From the cell containing the given text, extract its center point as [x, y] coordinate. 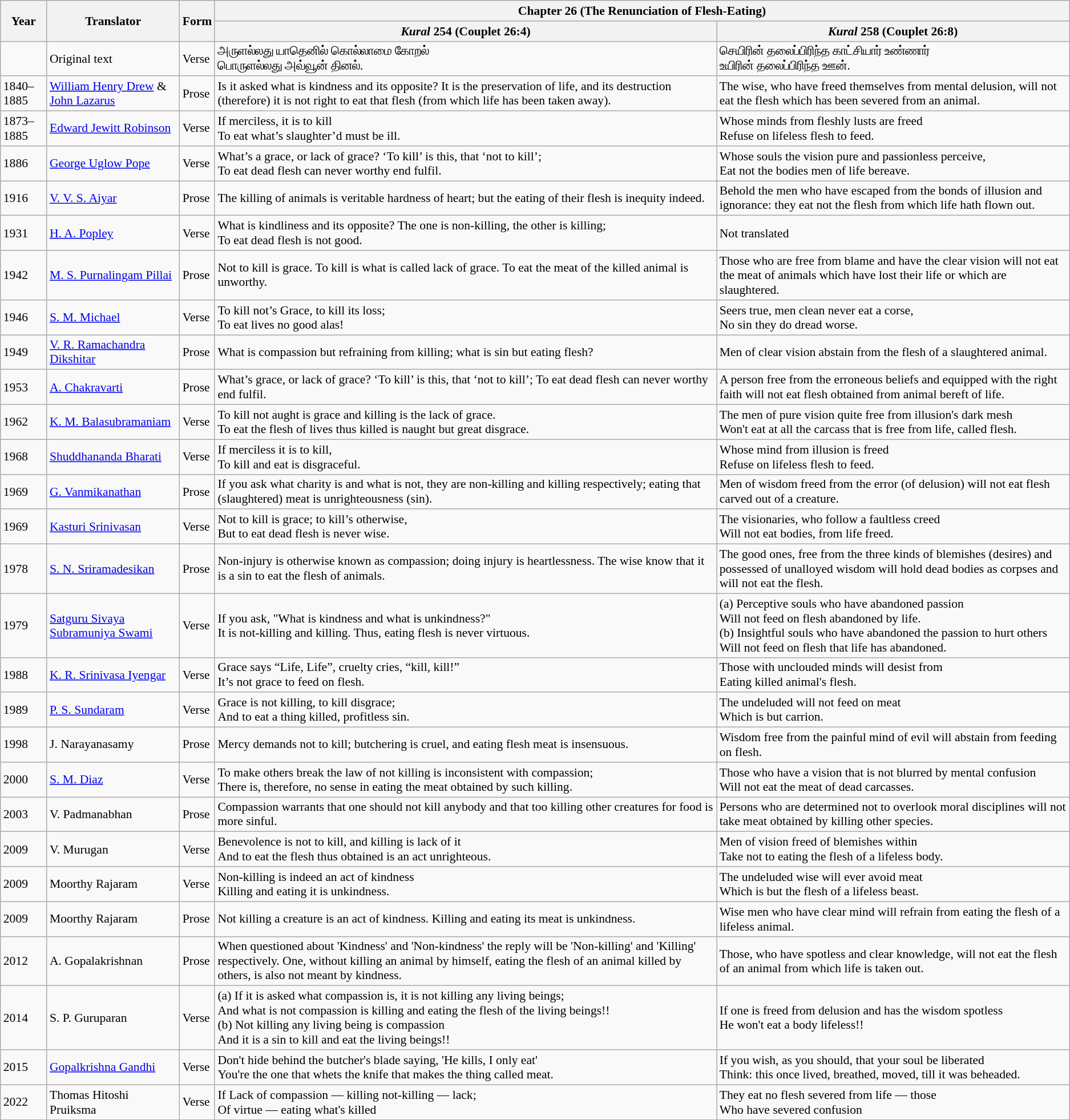
1886 [24, 163]
Those who are free from blame and have the clear vision will not eat the meat of animals which have lost their life or which are slaughtered. [893, 275]
V. R. Ramachandra Dikshitar [113, 353]
V. Murugan [113, 849]
1962 [24, 422]
2012 [24, 961]
S. M. Michael [113, 317]
G. Vanmikanathan [113, 492]
Whose souls the vision pure and passionless perceive,Eat not the bodies men of life bereave. [893, 163]
Men of vision freed of blemishes withinTake not to eating the flesh of a lifeless body. [893, 849]
Wise men who have clear mind will refrain from eating the flesh of a lifeless animal. [893, 919]
Those, who have spotless and clear knowledge, will not eat the flesh of an animal from which life is taken out. [893, 961]
Edward Jewitt Robinson [113, 129]
H. A. Popley [113, 233]
Gopalkrishna Gandhi [113, 1067]
P. S. Sundaram [113, 710]
2003 [24, 815]
The visionaries, who follow a faultless creedWill not eat bodies, from life freed. [893, 527]
1916 [24, 199]
Original text [113, 58]
To kill not aught is grace and killing is the lack of grace.To eat the flesh of lives thus killed is naught but great disgrace. [466, 422]
V. Padmanabhan [113, 815]
S. P. Guruparan [113, 1018]
2022 [24, 1102]
Year [24, 21]
If you ask, "What is kindness and what is unkindness?"It is not-killing and killing. Thus, eating flesh is never virtuous. [466, 625]
The killing of animals is veritable hardness of heart; but the eating of their flesh is inequity indeed. [466, 199]
1988 [24, 674]
What’s grace, or lack of grace? ‘To kill’ is this, that ‘not to kill’; To eat dead flesh can never worthy end fulfil. [466, 387]
The wise, who have freed themselves from mental delusion, will not eat the flesh which has been severed from an animal. [893, 94]
What is kindliness and its opposite? The one is non-killing, the other is killing;To eat dead flesh is not good. [466, 233]
Form [197, 21]
If Lack of compassion — killing not-killing — lack;Of virtue — eating what's killed [466, 1102]
2000 [24, 779]
J. Narayanasamy [113, 745]
If merciless it is to kill,To kill and eat is disgraceful. [466, 456]
What’s a grace, or lack of grace? ‘To kill’ is this, that ‘not to kill’;To eat dead flesh can never worthy end fulfil. [466, 163]
Wisdom free from the painful mind of evil will abstain from feeding on flesh. [893, 745]
Whose minds from fleshly lusts are freedRefuse on lifeless flesh to feed. [893, 129]
Don't hide behind the butcher's blade saying, 'He kills, I only eat'You're the one that whets the knife that makes the thing called meat. [466, 1067]
1953 [24, 387]
Kural 258 (Couplet 26:8) [893, 31]
1979 [24, 625]
1998 [24, 745]
Compassion warrants that one should not kill anybody and that too killing other creatures for food is more sinful. [466, 815]
Benevolence is not to kill, and killing is lack of itAnd to eat the flesh thus obtained is an act unrighteous. [466, 849]
The undeluded will not feed on meatWhich is but carrion. [893, 710]
Grace is not killing, to kill disgrace;And to eat a thing killed, profitless sin. [466, 710]
1873–1885 [24, 129]
Whose mind from illusion is freedRefuse on lifeless flesh to feed. [893, 456]
Men of wisdom freed from the error (of delusion) will not eat flesh carved out of a creature. [893, 492]
2014 [24, 1018]
To kill not’s Grace, to kill its loss;To eat lives no good alas! [466, 317]
1942 [24, 275]
William Henry Drew & John Lazarus [113, 94]
What is compassion but refraining from killing; what is sin but eating flesh? [466, 353]
Not to kill is grace; to kill’s otherwise,But to eat dead flesh is never wise. [466, 527]
A person free from the erroneous beliefs and equipped with the right faith will not eat flesh obtained from animal bereft of life. [893, 387]
Those who have a vision that is not blurred by mental confusionWill not eat the meat of dead carcasses. [893, 779]
If you wish, as you should, that your soul be liberatedThink: this once lived, breathed, moved, till it was beheaded. [893, 1067]
1968 [24, 456]
If you ask what charity is and what is not, they are non-killing and killing respectively; eating that (slaughtered) meat is unrighteousness (sin). [466, 492]
Not to kill is grace. To kill is what is called lack of grace. To eat the meat of the killed animal is unworthy. [466, 275]
1931 [24, 233]
Mercy demands not to kill; butchering is cruel, and eating flesh meat is insensuous. [466, 745]
Non-killing is indeed an act of kindnessKilling and eating it is unkindness. [466, 884]
A. Gopalakrishnan [113, 961]
Not killing a creature is an act of kindness. Killing and eating its meat is unkindness. [466, 919]
Grace says “Life, Life”, cruelty cries, “kill, kill!”It’s not grace to feed on flesh. [466, 674]
Non-injury is otherwise known as compassion; doing injury is heartlessness. The wise know that it is a sin to eat the flesh of animals. [466, 569]
Behold the men who have escaped from the bonds of illusion and ignorance: they eat not the flesh from which life hath flown out. [893, 199]
K. R. Srinivasa Iyengar [113, 674]
If one is freed from delusion and has the wisdom spotlessHe won't eat a body lifeless!! [893, 1018]
If merciless, it is to killTo eat what’s slaughter’d must be ill. [466, 129]
S. N. Sriramadesikan [113, 569]
S. M. Diaz [113, 779]
M. S. Purnalingam Pillai [113, 275]
A. Chakravarti [113, 387]
K. M. Balasubramaniam [113, 422]
1989 [24, 710]
செயிரின் தலைப்பிரிந்த காட்சியார் உண்ணார்உயிரின் தலைப்பிரிந்த ஊன். [893, 58]
Not translated [893, 233]
Seers true, men clean never eat a corse,No sin they do dread worse. [893, 317]
George Uglow Pope [113, 163]
They eat no flesh severed from life — thoseWho have severed confusion [893, 1102]
V. V. S. Aiyar [113, 199]
அருளல்லது யாதெனில் கொல்லாமை கோறல்பொருளல்லது அவ்வூன் தினல். [466, 58]
2015 [24, 1067]
Kural 254 (Couplet 26:4) [466, 31]
1978 [24, 569]
Shuddhananda Bharati [113, 456]
Kasturi Srinivasan [113, 527]
Satguru Sivaya Subramuniya Swami [113, 625]
1949 [24, 353]
Translator [113, 21]
Chapter 26 (The Renunciation of Flesh-Eating) [641, 11]
The undeluded wise will ever avoid meatWhich is but the flesh of a lifeless beast. [893, 884]
Those with unclouded minds will desist fromEating killed animal's flesh. [893, 674]
1946 [24, 317]
Persons who are determined not to overlook moral disciplines will not take meat obtained by killing other species. [893, 815]
Thomas Hitoshi Pruiksma [113, 1102]
Men of clear vision abstain from the flesh of a slaughtered animal. [893, 353]
1840–1885 [24, 94]
The men of pure vision quite free from illusion's dark meshWon't eat at all the carcass that is free from life, called flesh. [893, 422]
